Pinpoint the cell where the given text exists, returning its (x, y) midpoint coordinate. 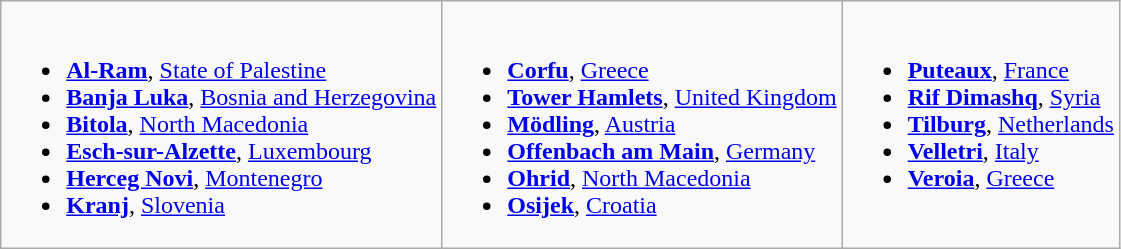
Puteaux, France Rif Dimashq, Syria Tilburg, Netherlands Velletri, Italy Veroia, Greece (980, 125)
Corfu, Greece Tower Hamlets, United Kingdom Mödling, Austria Offenbach am Main, Germany Ohrid, North Macedonia Osijek, Croatia (642, 125)
